For the text-containing cell, return its midpoint in (x, y) coordinate format. 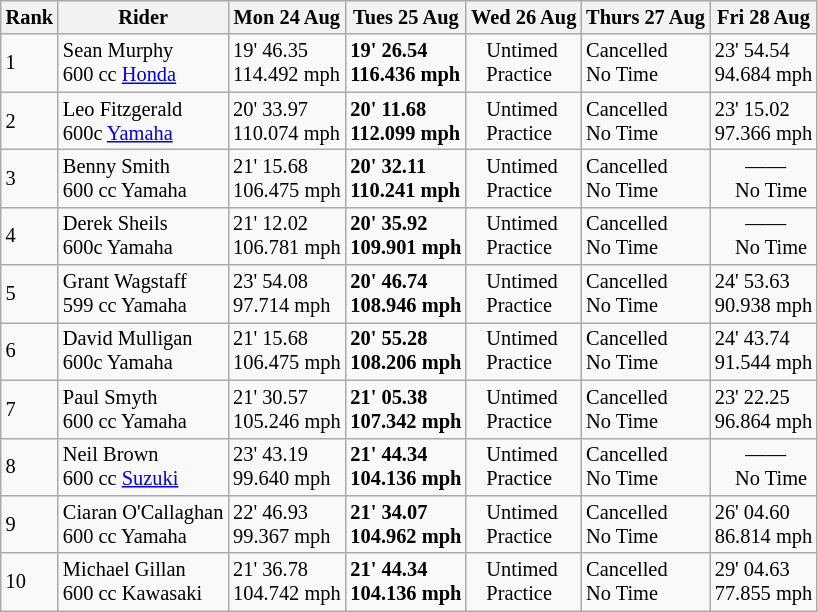
Benny Smith 600 cc Yamaha (143, 178)
Rider (143, 17)
20' 33.97 110.074 mph (286, 121)
23' 54.08 97.714 mph (286, 294)
Thurs 27 Aug (646, 17)
19' 46.35 114.492 mph (286, 63)
Grant Wagstaff 599 cc Yamaha (143, 294)
19' 26.54 116.436 mph (406, 63)
6 (30, 351)
26' 04.60 86.814 mph (764, 524)
20' 32.11 110.241 mph (406, 178)
Michael Gillan 600 cc Kawasaki (143, 582)
20' 35.92 109.901 mph (406, 236)
2 (30, 121)
David Mulligan 600c Yamaha (143, 351)
7 (30, 409)
21' 12.02 106.781 mph (286, 236)
20' 46.74 108.946 mph (406, 294)
20' 11.68 112.099 mph (406, 121)
Mon 24 Aug (286, 17)
Ciaran O'Callaghan 600 cc Yamaha (143, 524)
24' 43.74 91.544 mph (764, 351)
5 (30, 294)
23' 22.25 96.864 mph (764, 409)
23' 54.54 94.684 mph (764, 63)
21' 30.57 105.246 mph (286, 409)
21' 36.78 104.742 mph (286, 582)
8 (30, 467)
Fri 28 Aug (764, 17)
21' 05.38 107.342 mph (406, 409)
Tues 25 Aug (406, 17)
Derek Sheils 600c Yamaha (143, 236)
Leo Fitzgerald 600c Yamaha (143, 121)
29' 04.63 77.855 mph (764, 582)
1 (30, 63)
21' 34.07 104.962 mph (406, 524)
Neil Brown 600 cc Suzuki (143, 467)
Sean Murphy 600 cc Honda (143, 63)
10 (30, 582)
9 (30, 524)
24' 53.63 90.938 mph (764, 294)
Paul Smyth 600 cc Yamaha (143, 409)
23' 43.19 99.640 mph (286, 467)
23' 15.02 97.366 mph (764, 121)
Rank (30, 17)
Wed 26 Aug (524, 17)
4 (30, 236)
20' 55.28 108.206 mph (406, 351)
22' 46.93 99.367 mph (286, 524)
3 (30, 178)
